Pinpoint the cell where the given text exists, returning its (X, Y) midpoint coordinate. 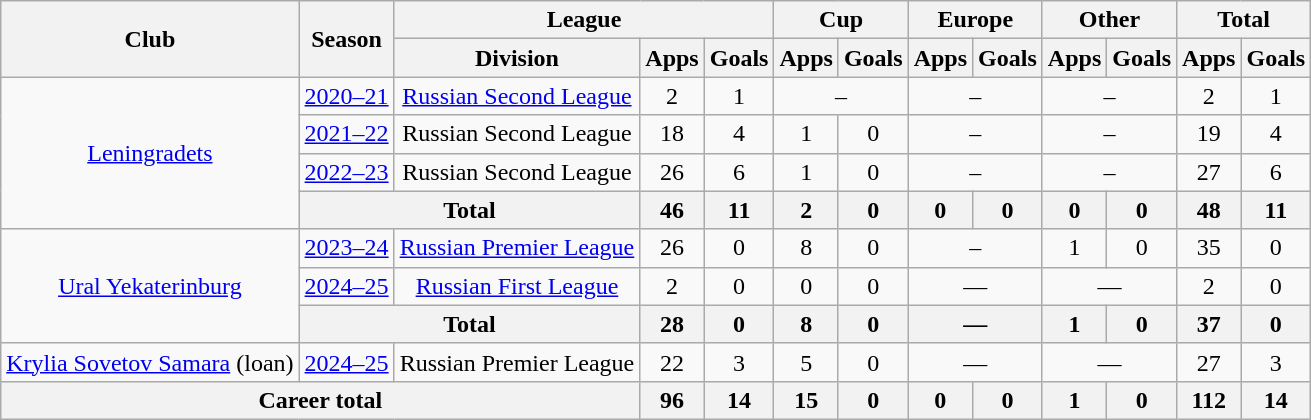
15 (806, 400)
22 (672, 362)
Ural Yekaterinburg (150, 286)
Leningradets (150, 153)
28 (672, 324)
Division (517, 58)
18 (672, 134)
96 (672, 400)
League (584, 20)
2022–23 (346, 172)
Russian First League (517, 286)
35 (1209, 248)
2020–21 (346, 96)
Club (150, 39)
48 (1209, 210)
Europe (975, 20)
46 (672, 210)
19 (1209, 134)
Krylia Sovetov Samara (loan) (150, 362)
2023–24 (346, 248)
5 (806, 362)
37 (1209, 324)
112 (1209, 400)
Season (346, 39)
Career total (320, 400)
Other (1109, 20)
Cup (841, 20)
2021–22 (346, 134)
